Return the [x, y] coordinate for the center point of the cell that contains the specified text.  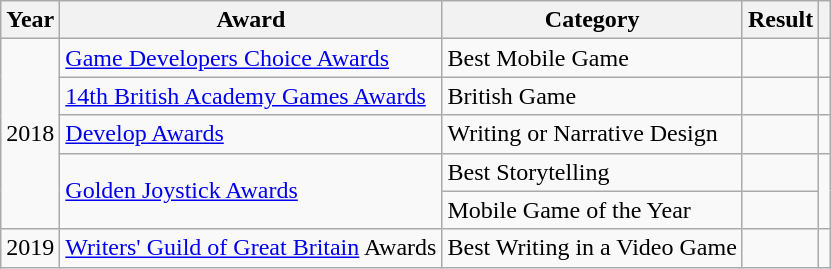
British Game [592, 96]
Mobile Game of the Year [592, 210]
Writing or Narrative Design [592, 134]
2018 [30, 134]
Writers' Guild of Great Britain Awards [251, 248]
Category [592, 20]
Develop Awards [251, 134]
Best Storytelling [592, 172]
Game Developers Choice Awards [251, 58]
Award [251, 20]
Result [780, 20]
Best Mobile Game [592, 58]
Best Writing in a Video Game [592, 248]
2019 [30, 248]
Golden Joystick Awards [251, 191]
Year [30, 20]
14th British Academy Games Awards [251, 96]
